Search for the cell housing the specified text and yield its [x, y] center coordinate. 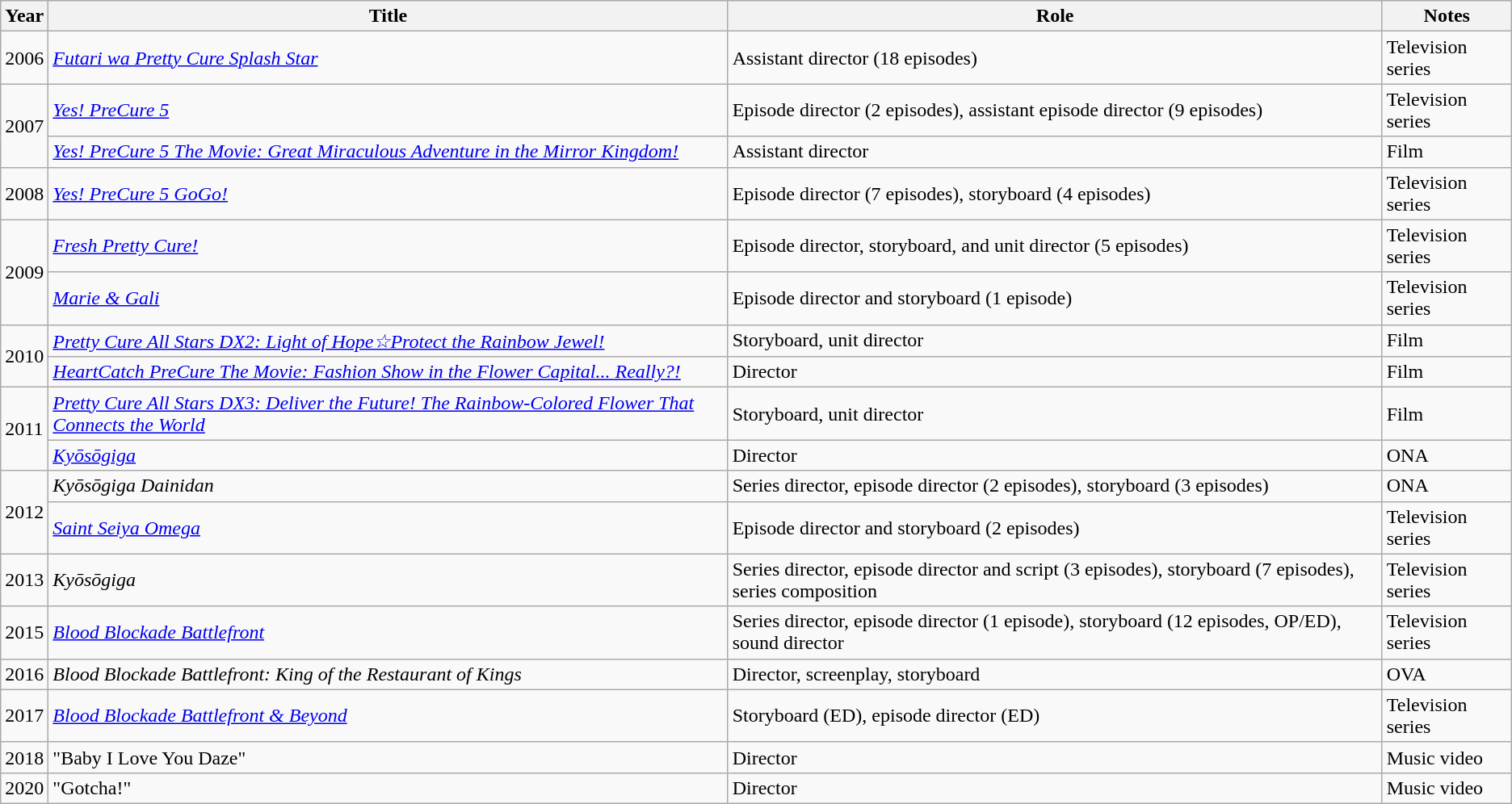
Notes [1447, 16]
Blood Blockade Battlefront & Beyond [388, 715]
Fresh Pretty Cure! [388, 245]
Blood Blockade Battlefront: King of the Restaurant of Kings [388, 674]
Year [24, 16]
Role [1055, 16]
Episode director (7 episodes), storyboard (4 episodes) [1055, 194]
2008 [24, 194]
2016 [24, 674]
Saint Seiya Omega [388, 528]
Kyōsōgiga Dainidan [388, 486]
Yes! PreCure 5 [388, 110]
OVA [1447, 674]
Episode director, storyboard, and unit director (5 episodes) [1055, 245]
Futari wa Pretty Cure Splash Star [388, 58]
2009 [24, 272]
Episode director and storyboard (2 episodes) [1055, 528]
"Gotcha!" [388, 788]
2010 [24, 356]
Pretty Cure All Stars DX3: Deliver the Future! The Rainbow-Colored Flower That Connects the World [388, 413]
HeartCatch PreCure The Movie: Fashion Show in the Flower Capital... Really?! [388, 372]
Marie & Gali [388, 299]
2006 [24, 58]
2015 [24, 633]
Blood Blockade Battlefront [388, 633]
2007 [24, 126]
Storyboard (ED), episode director (ED) [1055, 715]
2013 [24, 580]
2017 [24, 715]
Title [388, 16]
Series director, episode director (1 episode), storyboard (12 episodes, OP/ED), sound director [1055, 633]
"Baby I Love You Daze" [388, 757]
2011 [24, 429]
Series director, episode director and script (3 episodes), storyboard (7 episodes), series composition [1055, 580]
Assistant director (18 episodes) [1055, 58]
Yes! PreCure 5 The Movie: Great Miraculous Adventure in the Mirror Kingdom! [388, 152]
2018 [24, 757]
Pretty Cure All Stars DX2: Light of Hope☆Protect the Rainbow Jewel! [388, 341]
Yes! PreCure 5 GoGo! [388, 194]
Series director, episode director (2 episodes), storyboard (3 episodes) [1055, 486]
2020 [24, 788]
2012 [24, 512]
Episode director (2 episodes), assistant episode director (9 episodes) [1055, 110]
Assistant director [1055, 152]
Director, screenplay, storyboard [1055, 674]
Episode director and storyboard (1 episode) [1055, 299]
